Determine the [X, Y] coordinate at the center of the cell enclosing the given text.  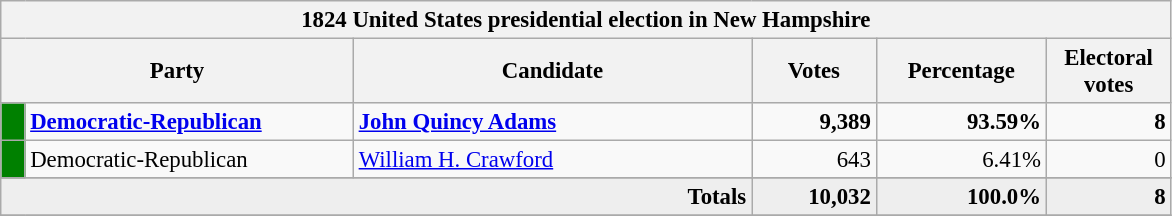
6.41% [961, 160]
93.59% [961, 122]
Totals [376, 197]
100.0% [961, 197]
0 [1108, 160]
10,032 [814, 197]
William H. Crawford [552, 160]
9,389 [814, 122]
Percentage [961, 72]
Party [178, 72]
Votes [814, 72]
Electoral votes [1108, 72]
643 [814, 160]
John Quincy Adams [552, 122]
Candidate [552, 72]
1824 United States presidential election in New Hampshire [586, 20]
